Search for the cell housing the specified text and yield its [X, Y] center coordinate. 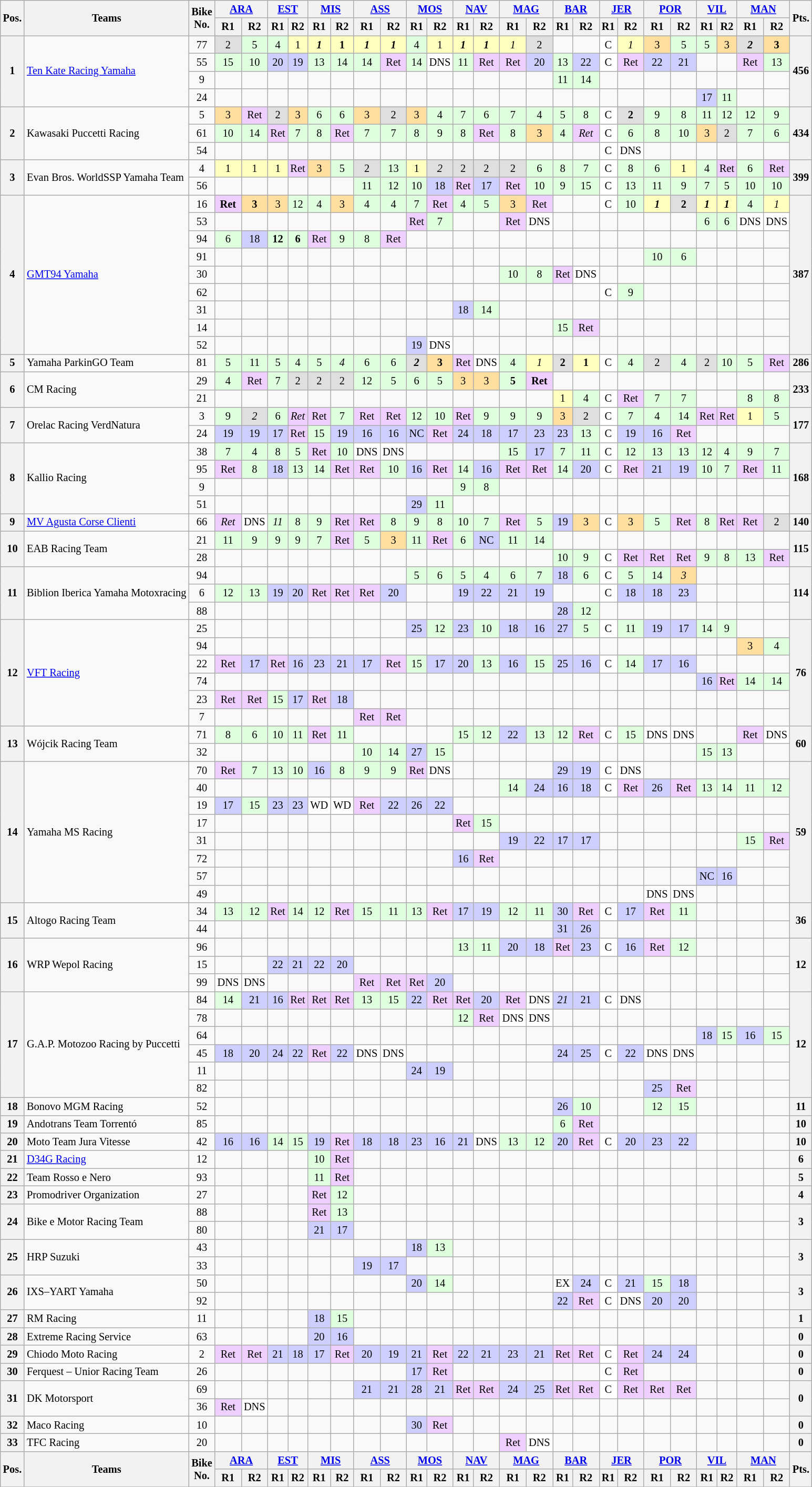
78 [202, 1018]
233 [801, 389]
63 [202, 1337]
387 [801, 274]
80 [202, 1230]
61 [202, 133]
HRP Suzuki [106, 1257]
45 [202, 1053]
Extreme Racing Service [106, 1337]
RM Racing [106, 1319]
59 [801, 832]
Altogo Racing Team [106, 920]
40 [202, 788]
Yamaha ParkinGO Team [106, 363]
92 [202, 1301]
96 [202, 947]
50 [202, 1284]
64 [202, 1035]
49 [202, 894]
434 [801, 133]
69 [202, 1390]
Yamaha MS Racing [106, 832]
Kallio Racing [106, 478]
IXS–YART Yamaha [106, 1292]
Evan Bros. WorldSSP Yamaha Team [106, 177]
MV Agusta Corse Clienti [106, 522]
84 [202, 1000]
Bonovo MGM Racing [106, 1106]
177 [801, 425]
76 [801, 673]
EX [563, 1284]
CM Racing [106, 389]
70 [202, 770]
43 [202, 1248]
399 [801, 177]
57 [202, 877]
EAB Racing Team [106, 549]
D34G Racing [106, 1159]
95 [202, 469]
53 [202, 221]
55 [202, 62]
Ferquest – Unior Racing Team [106, 1372]
99 [202, 982]
Andotrans Team Torrentó [106, 1124]
140 [801, 522]
38 [202, 452]
91 [202, 257]
Wójcik Racing Team [106, 743]
VFT Racing [106, 673]
Team Rosso e Nero [106, 1177]
85 [202, 1124]
TFC Racing [106, 1442]
77 [202, 45]
Maco Racing [106, 1425]
Orelac Racing VerdNatura [106, 425]
82 [202, 1088]
72 [202, 859]
51 [202, 505]
62 [202, 292]
Moto Team Jura Vitesse [106, 1142]
DK Motorsport [106, 1399]
56 [202, 186]
114 [801, 593]
Kawasaki Puccetti Racing [106, 133]
168 [801, 478]
34 [202, 912]
54 [202, 151]
WRP Wepol Racing [106, 964]
81 [202, 363]
66 [202, 522]
GMT94 Yamaha [106, 274]
115 [801, 549]
44 [202, 929]
Ten Kate Racing Yamaha [106, 72]
60 [801, 743]
42 [202, 1142]
Bike e Motor Racing Team [106, 1221]
93 [202, 1177]
71 [202, 735]
Promodriver Organization [106, 1195]
456 [801, 72]
G.A.P. Motozoo Racing by Puccetti [106, 1044]
Biblion Iberica Yamaha Motoxracing [106, 593]
74 [202, 681]
Chiodo Moto Racing [106, 1354]
286 [801, 363]
